Locate the cell with the specified text and output its [x, y] center coordinate. 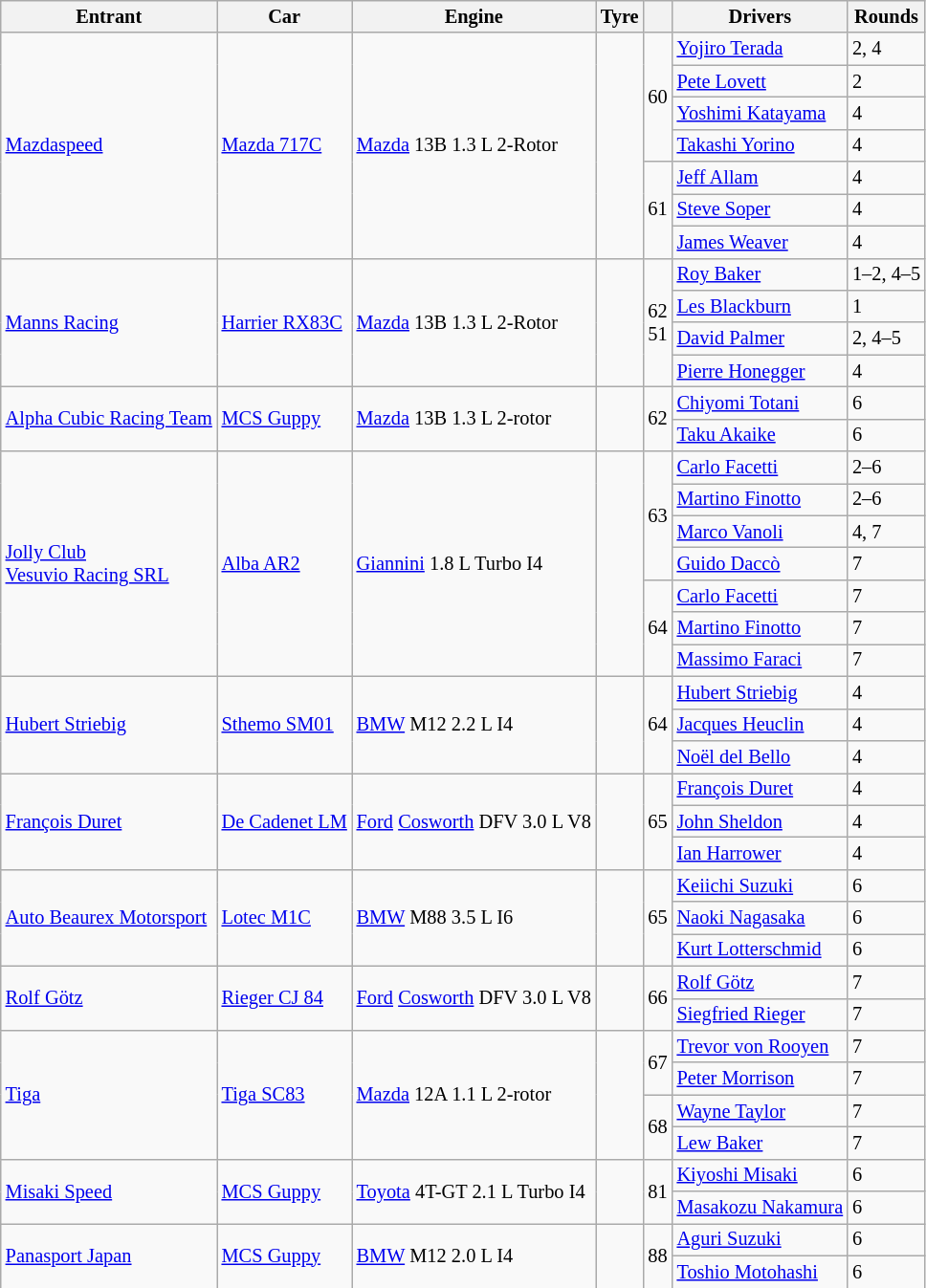
81 [658, 1191]
BMW M12 2.2 L I4 [474, 725]
Takashi Yorino [760, 145]
Entrant [109, 16]
4, 7 [886, 532]
Siegfried Rieger [760, 1015]
Jolly Club Vesuvio Racing SRL [109, 564]
6251 [658, 323]
Massimo Faraci [760, 660]
88 [658, 1255]
63 [658, 516]
Masakozu Nakamura [760, 1208]
Pierre Honegger [760, 371]
Guido Daccò [760, 563]
Harrier RX83C [285, 323]
66 [658, 998]
BMW M12 2.0 L I4 [474, 1255]
Tiga SC83 [285, 1094]
Giannini 1.8 L Turbo I4 [474, 564]
Naoki Nagasaka [760, 918]
Marco Vanoli [760, 532]
BMW M88 3.5 L I6 [474, 918]
Yojiro Terada [760, 49]
Pete Lovett [760, 81]
Mazda 13B 1.3 L 2-rotor [474, 419]
Tyre [620, 16]
Drivers [760, 16]
Car [285, 16]
Kiyoshi Misaki [760, 1175]
Toyota 4T-GT 2.1 L Turbo I4 [474, 1191]
Chiyomi Totani [760, 403]
Aguri Suzuki [760, 1239]
Steve Soper [760, 209]
61 [658, 210]
Lew Baker [760, 1143]
Lotec M1C [285, 918]
James Weaver [760, 242]
Sthemo SM01 [285, 725]
62 [658, 419]
Les Blackburn [760, 306]
Noël del Bello [760, 756]
Mazda 12A 1.1 L 2-rotor [474, 1094]
Toshio Motohashi [760, 1272]
1–2, 4–5 [886, 274]
67 [658, 1061]
Panasport Japan [109, 1255]
Jeff Allam [760, 178]
Rieger CJ 84 [285, 998]
Auto Beaurex Motorsport [109, 918]
De Cadenet LM [285, 820]
2 [886, 81]
Kurt Lotterschmid [760, 950]
60 [658, 98]
Yoshimi Katayama [760, 113]
Misaki Speed [109, 1191]
Jacques Heuclin [760, 725]
Engine [474, 16]
Alpha Cubic Racing Team [109, 419]
David Palmer [760, 338]
John Sheldon [760, 821]
1 [886, 306]
Wayne Taylor [760, 1111]
2, 4 [886, 49]
68 [658, 1126]
Manns Racing [109, 323]
Roy Baker [760, 274]
Keiichi Suzuki [760, 885]
Mazda 717C [285, 145]
Mazdaspeed [109, 145]
Taku Akaike [760, 435]
Tiga [109, 1094]
Ian Harrower [760, 853]
Trevor von Rooyen [760, 1046]
Alba AR2 [285, 564]
Peter Morrison [760, 1079]
2, 4–5 [886, 338]
Rounds [886, 16]
